Locate the cell with the specified text and output its (x, y) center coordinate. 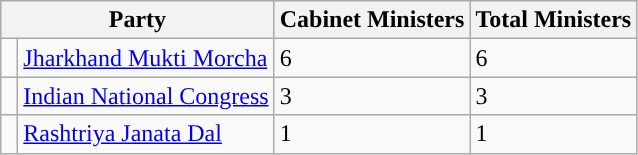
Cabinet Ministers (372, 20)
Party (138, 20)
Indian National Congress (146, 96)
Rashtriya Janata Dal (146, 134)
Jharkhand Mukti Morcha (146, 58)
Total Ministers (554, 20)
